Return the (X, Y) coordinate for the center point of the cell that contains the specified text.  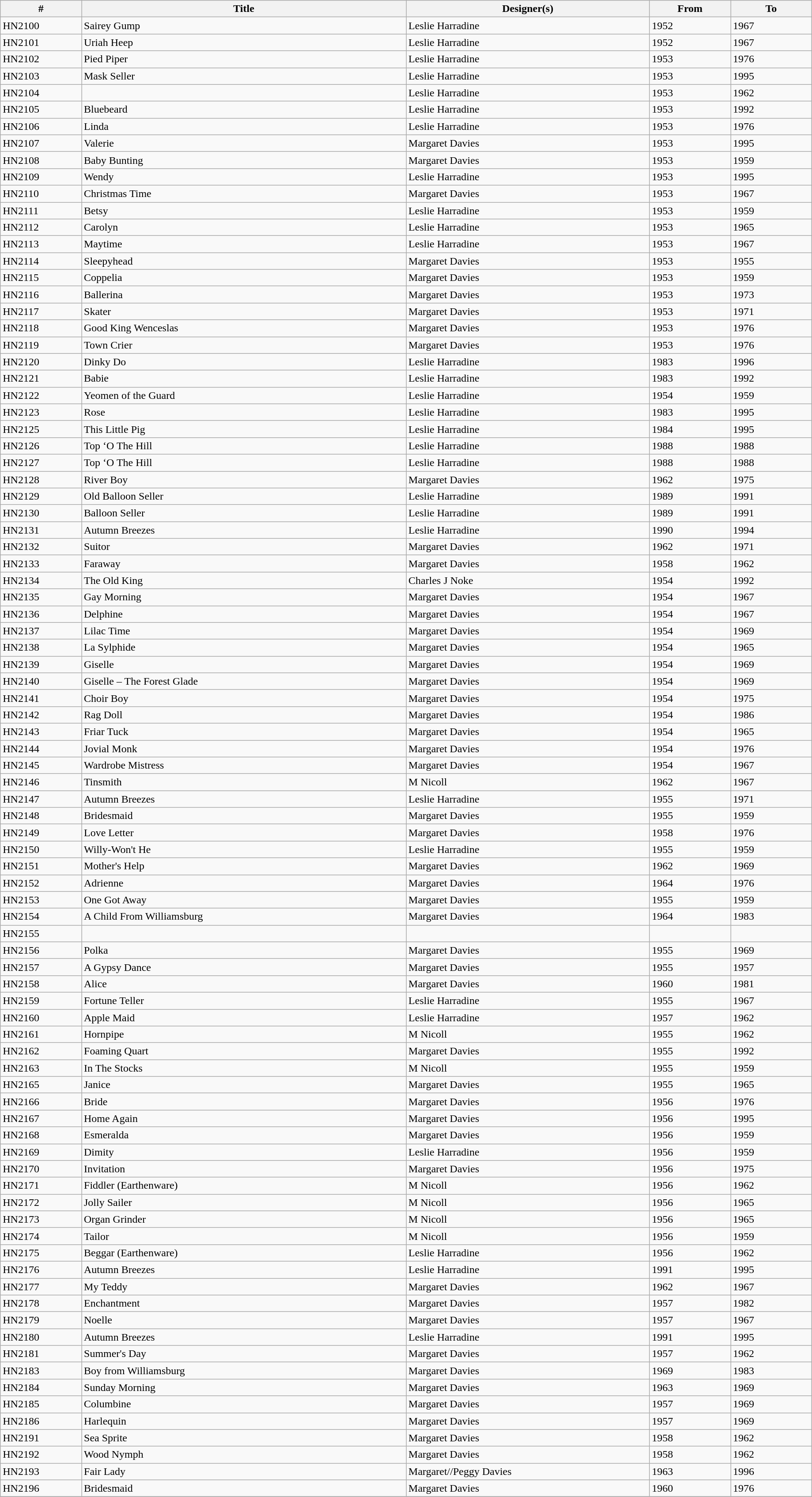
HN2149 (41, 833)
From (690, 9)
Title (244, 9)
Enchantment (244, 1304)
HN2142 (41, 715)
Alice (244, 984)
HN2152 (41, 883)
Wardrobe Mistress (244, 766)
Suitor (244, 547)
HN2108 (41, 160)
HN2140 (41, 681)
Jolly Sailer (244, 1202)
1990 (690, 530)
HN2181 (41, 1354)
1973 (771, 295)
Rose (244, 412)
HN2129 (41, 496)
Sunday Morning (244, 1387)
Coppelia (244, 278)
Babie (244, 379)
HN2127 (41, 462)
HN2137 (41, 631)
Love Letter (244, 833)
Harlequin (244, 1421)
HN2147 (41, 799)
HN2125 (41, 429)
Skater (244, 311)
HN2163 (41, 1068)
Jovial Monk (244, 749)
La Sylphide (244, 648)
Old Balloon Seller (244, 496)
HN2165 (41, 1085)
1984 (690, 429)
A Child From Williamsburg (244, 917)
HN2148 (41, 816)
1982 (771, 1304)
Sairey Gump (244, 26)
HN2119 (41, 345)
HN2177 (41, 1287)
HN2176 (41, 1270)
Town Crier (244, 345)
HN2118 (41, 328)
Sea Sprite (244, 1438)
HN2168 (41, 1135)
Friar Tuck (244, 731)
HN2111 (41, 211)
Fiddler (Earthenware) (244, 1186)
Wood Nymph (244, 1455)
HN2173 (41, 1219)
Yeomen of the Guard (244, 395)
Dinky Do (244, 362)
Ballerina (244, 295)
HN2114 (41, 261)
HN2117 (41, 311)
HN2184 (41, 1387)
HN2126 (41, 446)
HN2193 (41, 1471)
HN2172 (41, 1202)
HN2192 (41, 1455)
HN2153 (41, 900)
To (771, 9)
HN2136 (41, 614)
HN2141 (41, 698)
Mask Seller (244, 76)
Organ Grinder (244, 1219)
One Got Away (244, 900)
HN2123 (41, 412)
Linda (244, 126)
Sleepyhead (244, 261)
HN2120 (41, 362)
Lilac Time (244, 631)
HN2102 (41, 59)
Betsy (244, 211)
Apple Maid (244, 1017)
HN2157 (41, 967)
HN2166 (41, 1102)
HN2100 (41, 26)
HN2130 (41, 513)
HN2139 (41, 664)
Esmeralda (244, 1135)
HN2113 (41, 244)
Gay Morning (244, 597)
Bluebeard (244, 110)
HN2171 (41, 1186)
HN2110 (41, 193)
HN2155 (41, 933)
HN2161 (41, 1035)
River Boy (244, 479)
Wendy (244, 177)
HN2178 (41, 1304)
HN2159 (41, 1001)
HN2170 (41, 1169)
HN2112 (41, 227)
HN2115 (41, 278)
# (41, 9)
HN2185 (41, 1404)
HN2175 (41, 1253)
Balloon Seller (244, 513)
HN2104 (41, 93)
Maytime (244, 244)
HN2158 (41, 984)
HN2179 (41, 1320)
HN2144 (41, 749)
In The Stocks (244, 1068)
HN2138 (41, 648)
HN2196 (41, 1488)
My Teddy (244, 1287)
Foaming Quart (244, 1051)
This Little Pig (244, 429)
HN2133 (41, 564)
HN2154 (41, 917)
Valerie (244, 143)
Polka (244, 950)
HN2101 (41, 42)
HN2160 (41, 1017)
Designer(s) (528, 9)
Noelle (244, 1320)
Delphine (244, 614)
Pied Piper (244, 59)
HN2145 (41, 766)
Margaret//Peggy Davies (528, 1471)
1994 (771, 530)
Baby Bunting (244, 160)
HN2156 (41, 950)
Tinsmith (244, 782)
Adrienne (244, 883)
1981 (771, 984)
Janice (244, 1085)
HN2186 (41, 1421)
HN2191 (41, 1438)
Dimity (244, 1152)
HN2143 (41, 731)
Giselle (244, 664)
Carolyn (244, 227)
Faraway (244, 564)
Summer's Day (244, 1354)
HN2105 (41, 110)
HN2132 (41, 547)
HN2135 (41, 597)
HN2106 (41, 126)
Willy-Won't He (244, 849)
Rag Doll (244, 715)
HN2131 (41, 530)
1986 (771, 715)
HN2122 (41, 395)
Mother's Help (244, 866)
HN2180 (41, 1337)
Invitation (244, 1169)
Uriah Heep (244, 42)
HN2107 (41, 143)
HN2109 (41, 177)
HN2146 (41, 782)
Fortune Teller (244, 1001)
HN2167 (41, 1118)
HN2103 (41, 76)
Charles J Noke (528, 580)
Boy from Williamsburg (244, 1371)
HN2150 (41, 849)
Home Again (244, 1118)
Good King Wenceslas (244, 328)
HN2116 (41, 295)
HN2121 (41, 379)
Fair Lady (244, 1471)
A Gypsy Dance (244, 967)
The Old King (244, 580)
HN2169 (41, 1152)
HN2162 (41, 1051)
Christmas Time (244, 193)
Giselle – The Forest Glade (244, 681)
HN2128 (41, 479)
HN2174 (41, 1236)
Tailor (244, 1236)
HN2183 (41, 1371)
Hornpipe (244, 1035)
Bride (244, 1102)
Columbine (244, 1404)
Choir Boy (244, 698)
HN2151 (41, 866)
HN2134 (41, 580)
Beggar (Earthenware) (244, 1253)
